Locate the cell with the specified text and output its [X, Y] center coordinate. 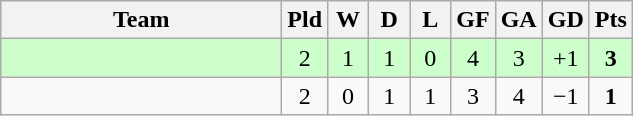
D [390, 20]
Team [142, 20]
Pts [610, 20]
−1 [566, 96]
W [348, 20]
+1 [566, 58]
L [430, 20]
GF [473, 20]
GA [518, 20]
GD [566, 20]
Pld [305, 20]
